Extract the (X, Y) coordinate from the center of the cell holding the provided text.  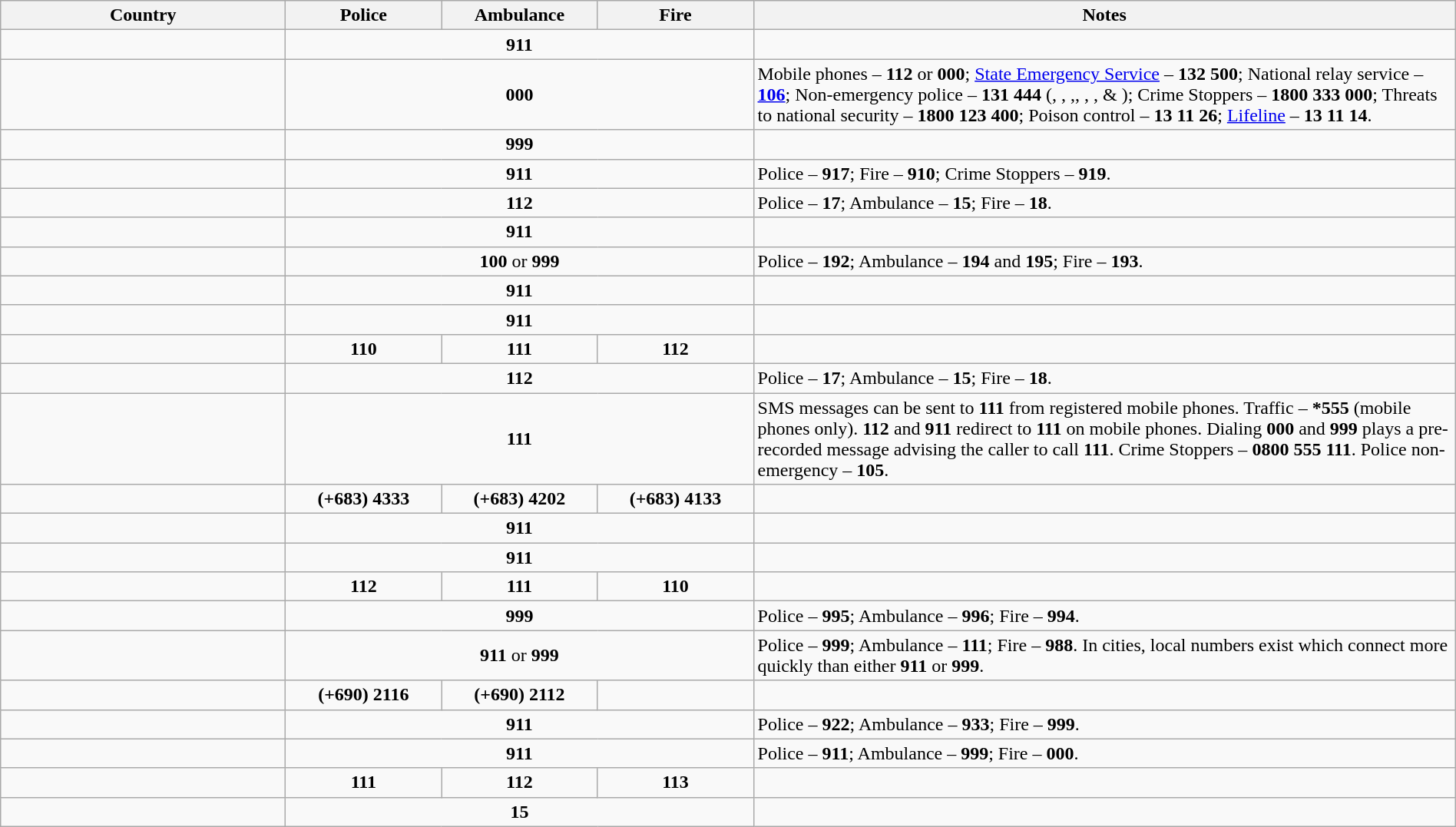
Police – 995; Ambulance – 996; Fire – 994. (1104, 616)
(+683) 4202 (519, 499)
Police (364, 15)
000 (519, 94)
Police – 917; Fire – 910; Crime Stoppers – 919. (1104, 174)
(+690) 2112 (519, 695)
15 (519, 812)
Police – 192; Ambulance – 194 and 195; Fire – 193. (1104, 261)
Notes (1104, 15)
Country (143, 15)
(+683) 4333 (364, 499)
100 or 999 (519, 261)
Ambulance (519, 15)
Fire (676, 15)
113 (676, 782)
Police – 911; Ambulance – 999; Fire – 000. (1104, 753)
(+690) 2116 (364, 695)
(+683) 4133 (676, 499)
Police – 999; Ambulance – 111; Fire – 988. In cities, local numbers exist which connect more quickly than either 911 or 999. (1104, 656)
911 or 999 (519, 656)
Police – 922; Ambulance – 933; Fire – 999. (1104, 724)
